Determine the [X, Y] coordinate at the center of the cell enclosing the given text.  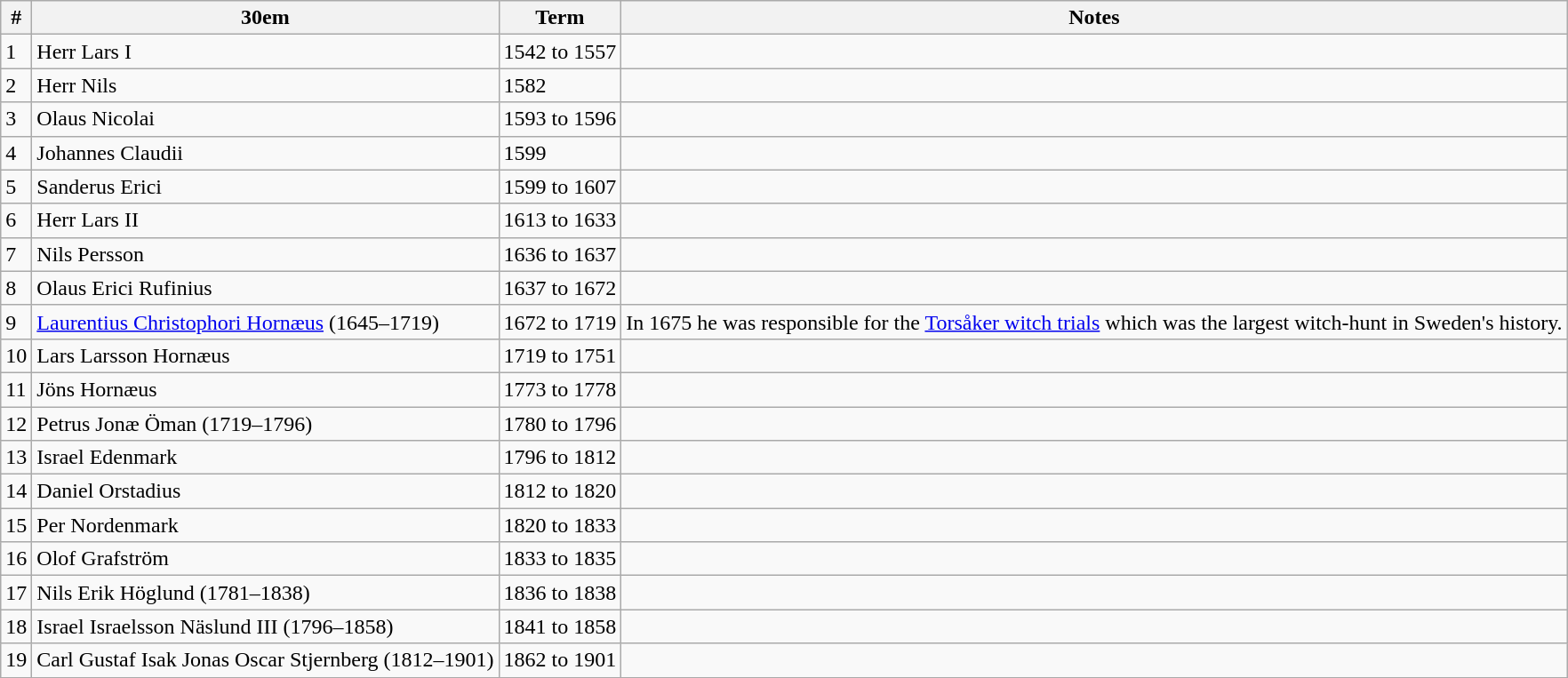
1636 to 1637 [560, 254]
Daniel Orstadius [265, 491]
5 [16, 187]
17 [16, 593]
Carl Gustaf Isak Jonas Oscar Stjernberg (1812–1901) [265, 660]
Sanderus Erici [265, 187]
1 [16, 52]
1841 to 1858 [560, 626]
1672 to 1719 [560, 322]
4 [16, 153]
1599 to 1607 [560, 187]
1796 to 1812 [560, 458]
Term [560, 18]
1773 to 1778 [560, 389]
1780 to 1796 [560, 424]
7 [16, 254]
1593 to 1596 [560, 119]
1862 to 1901 [560, 660]
3 [16, 119]
1719 to 1751 [560, 355]
1812 to 1820 [560, 491]
Olof Grafström [265, 559]
Israel Edenmark [265, 458]
# [16, 18]
1836 to 1838 [560, 593]
16 [16, 559]
Nils Persson [265, 254]
Nils Erik Höglund (1781–1838) [265, 593]
9 [16, 322]
8 [16, 288]
15 [16, 525]
Johannes Claudii [265, 153]
6 [16, 220]
1582 [560, 85]
Israel Israelsson Näslund III (1796–1858) [265, 626]
Herr Lars I [265, 52]
1637 to 1672 [560, 288]
Herr Lars II [265, 220]
Olaus Erici Rufinius [265, 288]
1613 to 1633 [560, 220]
Per Nordenmark [265, 525]
1833 to 1835 [560, 559]
19 [16, 660]
14 [16, 491]
Jöns Hornæus [265, 389]
Lars Larsson Hornæus [265, 355]
1599 [560, 153]
30em [265, 18]
1820 to 1833 [560, 525]
2 [16, 85]
13 [16, 458]
Olaus Nicolai [265, 119]
11 [16, 389]
Petrus Jonæ Öman (1719–1796) [265, 424]
Herr Nils [265, 85]
In 1675 he was responsible for the Torsåker witch trials which was the largest witch-hunt in Sweden's history. [1094, 322]
10 [16, 355]
12 [16, 424]
Laurentius Christophori Hornæus (1645–1719) [265, 322]
Notes [1094, 18]
18 [16, 626]
1542 to 1557 [560, 52]
